Extract the (X, Y) coordinate from the center of the cell holding the provided text.  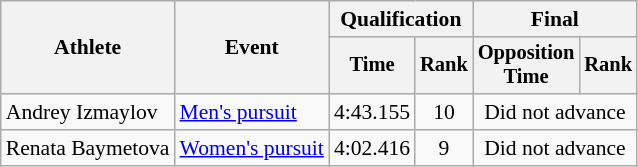
9 (444, 148)
Event (252, 48)
4:02.416 (372, 148)
Qualification (401, 19)
Andrey Izmaylov (88, 112)
Athlete (88, 48)
10 (444, 112)
Final (555, 19)
Time (372, 66)
Women's pursuit (252, 148)
Renata Baymetova (88, 148)
OppositionTime (526, 66)
Men's pursuit (252, 112)
4:43.155 (372, 112)
